Locate the cell with the specified text and output its [x, y] center coordinate. 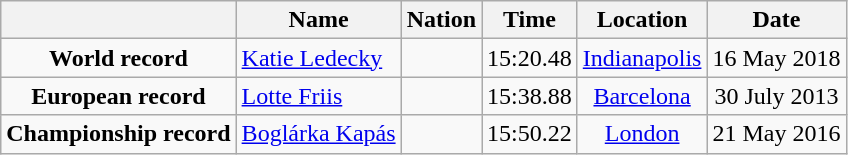
London [642, 134]
Name [318, 20]
Time [530, 20]
Indianapolis [642, 58]
World record [118, 58]
21 May 2016 [776, 134]
30 July 2013 [776, 96]
Championship record [118, 134]
Nation [441, 20]
15:20.48 [530, 58]
16 May 2018 [776, 58]
Lotte Friis [318, 96]
Barcelona [642, 96]
15:50.22 [530, 134]
Location [642, 20]
Date [776, 20]
Katie Ledecky [318, 58]
Boglárka Kapás [318, 134]
European record [118, 96]
15:38.88 [530, 96]
